From the cell containing the given text, extract its center point as [X, Y] coordinate. 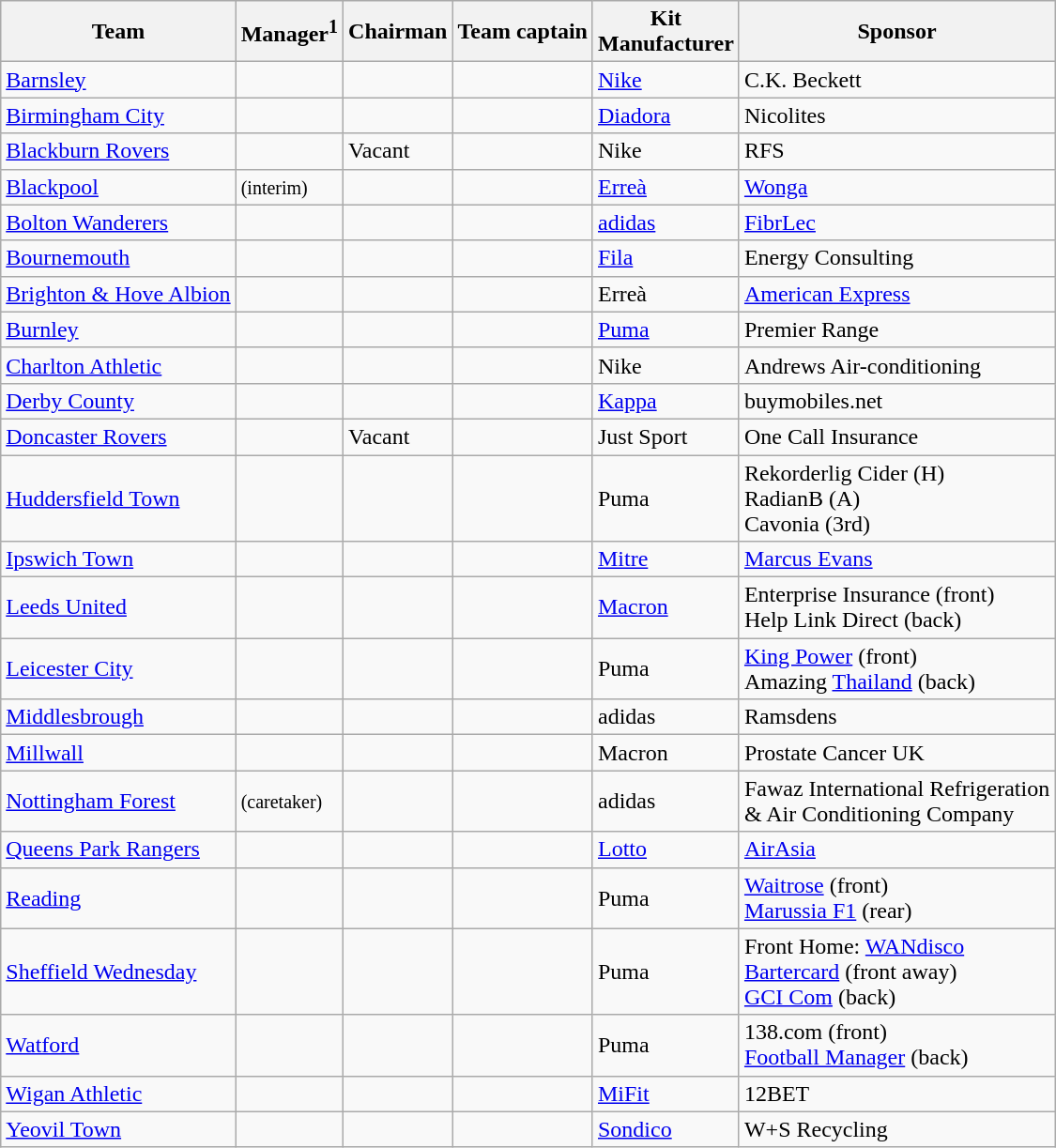
Mitre [666, 559]
American Express [896, 294]
Blackpool [118, 187]
Manager1 [289, 32]
Fila [666, 258]
Sondico [666, 1129]
(interim) [289, 187]
C.K. Beckett [896, 80]
Kit Manufacturer [666, 32]
Ipswich Town [118, 559]
Diadora [666, 115]
W+S Recycling [896, 1129]
RFS [896, 151]
Waitrose (front) Marussia F1 (rear) [896, 897]
Fawaz International Refrigeration & Air Conditioning Company [896, 802]
Enterprise Insurance (front) Help Link Direct (back) [896, 608]
Doncaster Rovers [118, 436]
Marcus Evans [896, 559]
King Power (front) Amazing Thailand (back) [896, 668]
138.com (front) Football Manager (back) [896, 1046]
Yeovil Town [118, 1129]
Bournemouth [118, 258]
Chairman [398, 32]
Barnsley [118, 80]
Birmingham City [118, 115]
buymobiles.net [896, 401]
Energy Consulting [896, 258]
Sponsor [896, 32]
Bolton Wanderers [118, 222]
Brighton & Hove Albion [118, 294]
One Call Insurance [896, 436]
Premier Range [896, 329]
Huddersfield Town [118, 497]
Sheffield Wednesday [118, 972]
Derby County [118, 401]
Burnley [118, 329]
FibrLec [896, 222]
Nicolites [896, 115]
Leicester City [118, 668]
Kappa [666, 401]
12BET [896, 1094]
Lotto [666, 850]
Front Home: WANdisco Bartercard (front away) GCI Com (back) [896, 972]
Wonga [896, 187]
Middlesbrough [118, 717]
Team [118, 32]
Charlton Athletic [118, 365]
AirAsia [896, 850]
Nottingham Forest [118, 802]
MiFit [666, 1094]
Queens Park Rangers [118, 850]
Millwall [118, 753]
Ramsdens [896, 717]
Blackburn Rovers [118, 151]
(caretaker) [289, 802]
Prostate Cancer UK [896, 753]
Wigan Athletic [118, 1094]
Team captain [523, 32]
Leeds United [118, 608]
Andrews Air-conditioning [896, 365]
Rekorderlig Cider (H) RadianB (A) Cavonia (3rd) [896, 497]
Watford [118, 1046]
Reading [118, 897]
Just Sport [666, 436]
